Provide the (x, y) coordinate of the cell's center where the given text is located.  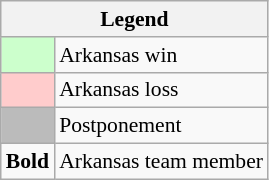
Postponement (161, 126)
Arkansas win (161, 55)
Arkansas loss (161, 90)
Legend (134, 19)
Arkansas team member (161, 162)
Bold (28, 162)
